Pinpoint the cell where the given text exists, returning its [x, y] midpoint coordinate. 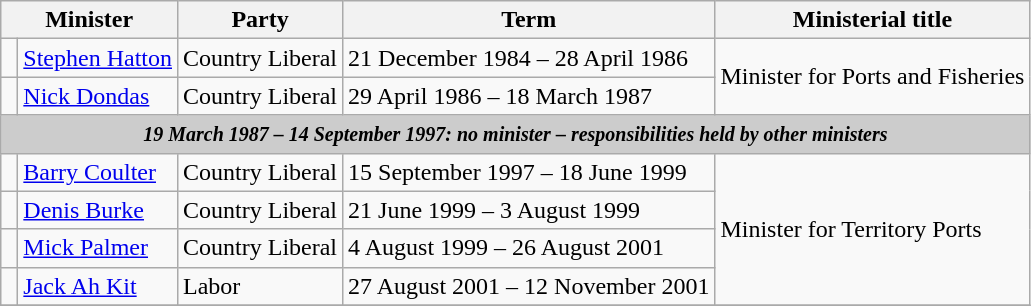
Stephen Hatton [98, 58]
19 March 1987 – 14 September 1997: no minister – responsibilities held by other ministers [516, 134]
Mick Palmer [98, 248]
Minister for Territory Ports [872, 229]
29 April 1986 – 18 March 1987 [529, 96]
Nick Dondas [98, 96]
Barry Coulter [98, 172]
21 December 1984 – 28 April 1986 [529, 58]
Party [260, 20]
Denis Burke [98, 210]
4 August 1999 – 26 August 2001 [529, 248]
Term [529, 20]
Minister [90, 20]
Labor [260, 286]
Ministerial title [872, 20]
Jack Ah Kit [98, 286]
27 August 2001 – 12 November 2001 [529, 286]
21 June 1999 – 3 August 1999 [529, 210]
Minister for Ports and Fisheries [872, 77]
15 September 1997 – 18 June 1999 [529, 172]
